From the cell containing the given text, extract its center point as (x, y) coordinate. 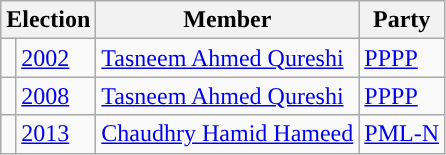
2008 (56, 96)
2013 (56, 134)
Party (402, 20)
Chaudhry Hamid Hameed (228, 134)
Member (228, 20)
2002 (56, 58)
PML-N (402, 134)
Election (48, 20)
